Identify which cell holds the provided text, then report its [x, y] central coordinate. 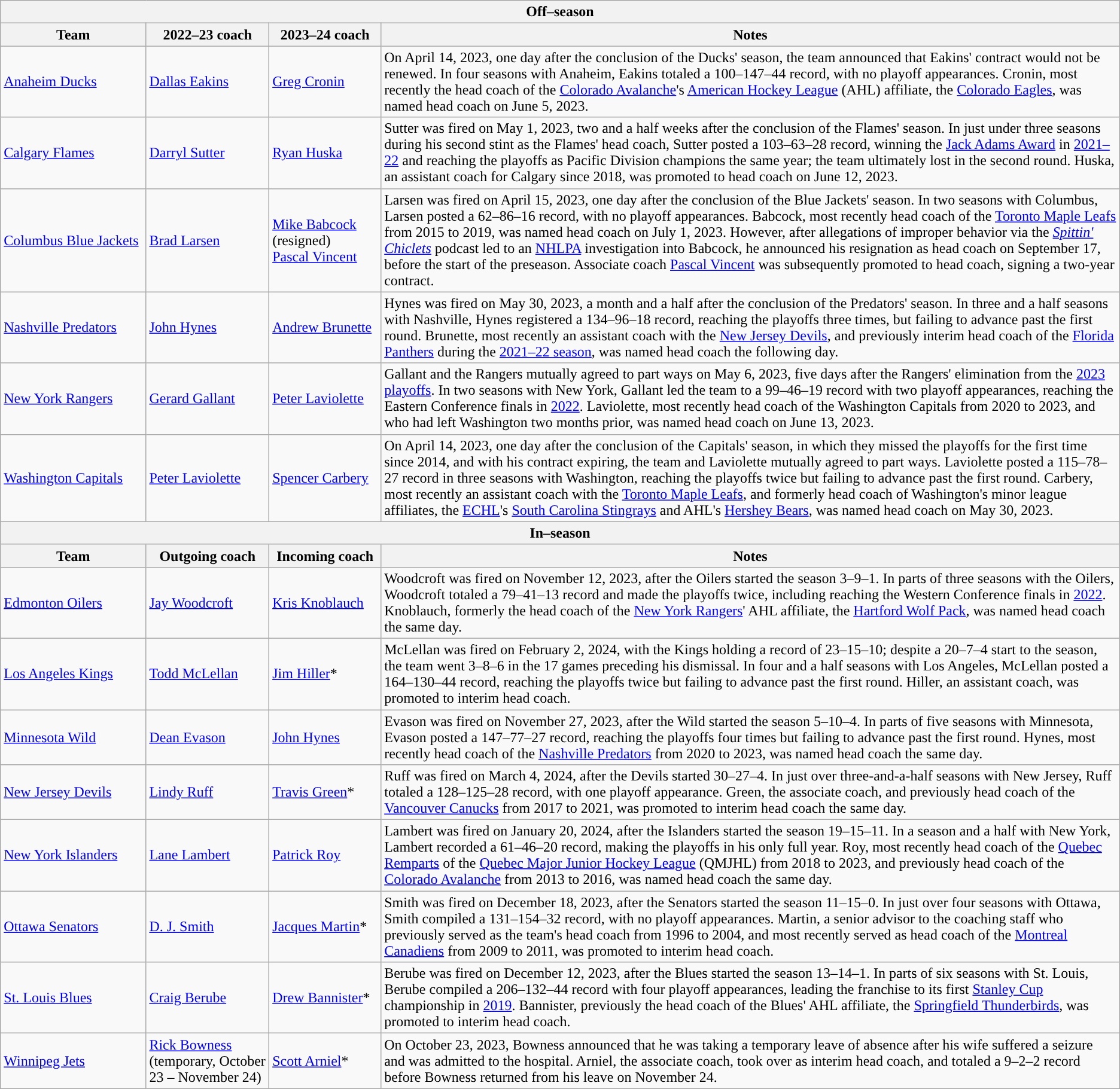
Mike Babcock (resigned)Pascal Vincent [325, 240]
Edmonton Oilers [73, 603]
Andrew Brunette [325, 328]
Drew Bannister* [325, 998]
Patrick Roy [325, 855]
New York Rangers [73, 398]
Dean Evason [208, 737]
Greg Cronin [325, 81]
Ottawa Senators [73, 927]
Craig Berube [208, 998]
Scott Arniel* [325, 1061]
Nashville Predators [73, 328]
Washington Capitals [73, 478]
2022–23 coach [208, 35]
Jim Hiller* [325, 673]
Lane Lambert [208, 855]
Travis Green* [325, 792]
Calgary Flames [73, 153]
Kris Knoblauch [325, 603]
Spencer Carbery [325, 478]
Gerard Gallant [208, 398]
Off–season [560, 12]
Darryl Sutter [208, 153]
Winnipeg Jets [73, 1061]
St. Louis Blues [73, 998]
Incoming coach [325, 556]
Jacques Martin* [325, 927]
New York Islanders [73, 855]
Columbus Blue Jackets [73, 240]
Minnesota Wild [73, 737]
Anaheim Ducks [73, 81]
Rick Bowness(temporary, October 23 – November 24) [208, 1061]
Ryan Huska [325, 153]
Outgoing coach [208, 556]
2023–24 coach [325, 35]
New Jersey Devils [73, 792]
In–season [560, 533]
Lindy Ruff [208, 792]
Dallas Eakins [208, 81]
Brad Larsen [208, 240]
Todd McLellan [208, 673]
Los Angeles Kings [73, 673]
Jay Woodcroft [208, 603]
D. J. Smith [208, 927]
